Find where the given text appears and provide that cell's center as (x, y) coordinate. 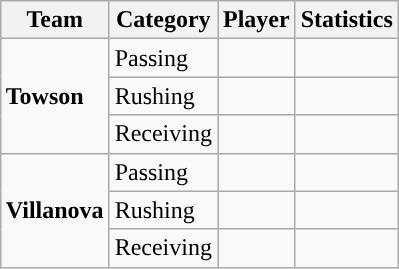
Category (163, 20)
Statistics (346, 20)
Towson (54, 96)
Team (54, 20)
Villanova (54, 210)
Player (257, 20)
